Return (x, y) of the center of cell containing provided text 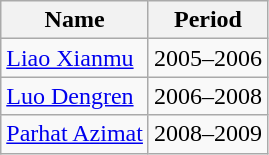
Name (75, 20)
Period (208, 20)
Parhat Azimat (75, 134)
Luo Dengren (75, 96)
2006–2008 (208, 96)
2008–2009 (208, 134)
2005–2006 (208, 58)
Liao Xianmu (75, 58)
